Detect which cell encompasses the target text, then output its [x, y] center coordinate. 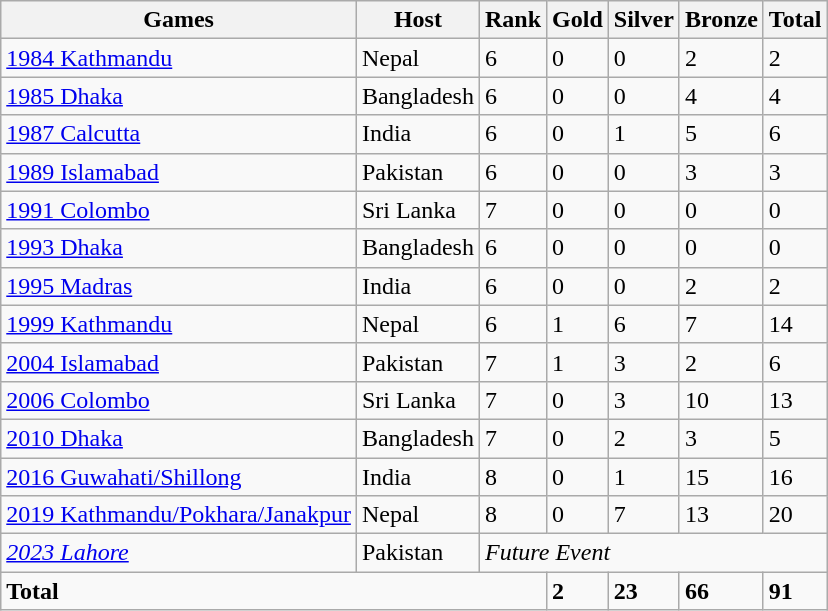
Silver [644, 20]
14 [795, 324]
Games [179, 20]
1995 Madras [179, 286]
2023 Lahore [179, 553]
1989 Islamabad [179, 172]
Bronze [721, 20]
Gold [578, 20]
2016 Guwahati/Shillong [179, 477]
Future Event [652, 553]
1993 Dhaka [179, 248]
16 [795, 477]
23 [644, 591]
2006 Colombo [179, 400]
66 [721, 591]
1985 Dhaka [179, 96]
20 [795, 515]
2019 Kathmandu/Pokhara/Janakpur [179, 515]
1984 Kathmandu [179, 58]
15 [721, 477]
Host [418, 20]
91 [795, 591]
Rank [512, 20]
1991 Colombo [179, 210]
10 [721, 400]
2010 Dhaka [179, 438]
1999 Kathmandu [179, 324]
2004 Islamabad [179, 362]
1987 Calcutta [179, 134]
